Locate the cell with the specified text and output its (X, Y) center coordinate. 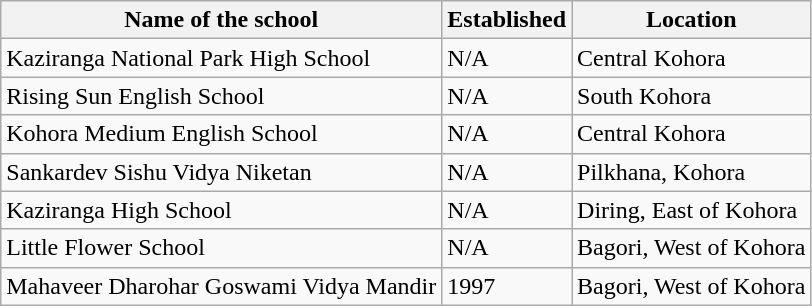
South Kohora (692, 96)
Rising Sun English School (222, 96)
Diring, East of Kohora (692, 210)
Established (507, 20)
Little Flower School (222, 248)
Sankardev Sishu Vidya Niketan (222, 172)
Pilkhana, Kohora (692, 172)
Name of the school (222, 20)
Mahaveer Dharohar Goswami Vidya Mandir (222, 286)
Kaziranga National Park High School (222, 58)
Location (692, 20)
Kaziranga High School (222, 210)
Kohora Medium English School (222, 134)
1997 (507, 286)
